Return the [X, Y] coordinate for the center point of the cell that contains the specified text.  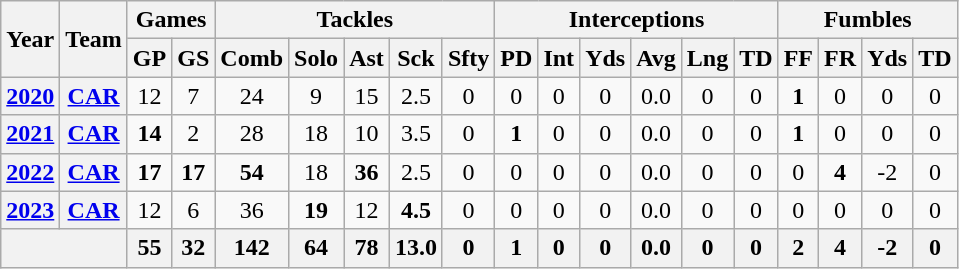
Comb [252, 58]
142 [252, 248]
Avg [656, 58]
24 [252, 96]
54 [252, 172]
Year [30, 39]
Lng [707, 58]
Fumbles [868, 20]
GS [194, 58]
Interceptions [636, 20]
2021 [30, 134]
19 [316, 210]
6 [194, 210]
2022 [30, 172]
55 [149, 248]
78 [367, 248]
14 [149, 134]
Sfty [468, 58]
9 [316, 96]
FF [798, 58]
Sck [416, 58]
Tackles [355, 20]
Games [170, 20]
7 [194, 96]
15 [367, 96]
2023 [30, 210]
Ast [367, 58]
64 [316, 248]
GP [149, 58]
Solo [316, 58]
4.5 [416, 210]
3.5 [416, 134]
10 [367, 134]
Int [559, 58]
32 [194, 248]
Team [94, 39]
FR [840, 58]
2020 [30, 96]
PD [516, 58]
28 [252, 134]
13.0 [416, 248]
